Return the [X, Y] coordinate for the center point of the cell that contains the specified text.  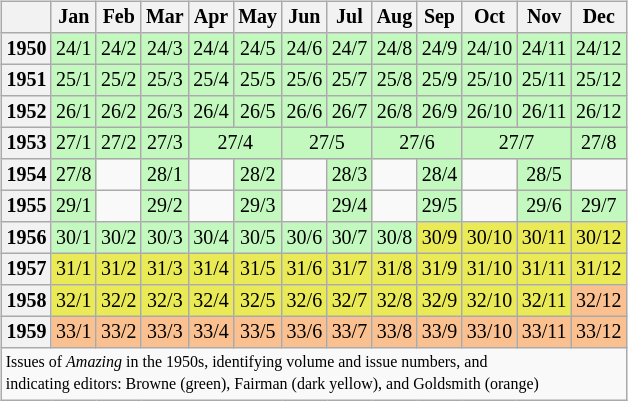
26/7 [350, 112]
25/3 [164, 80]
26/2 [118, 112]
1950 [26, 48]
25/2 [118, 80]
28/4 [440, 174]
1953 [26, 144]
31/3 [164, 268]
Mar [164, 18]
32/1 [74, 300]
27/2 [118, 144]
1958 [26, 300]
26/8 [394, 112]
29/7 [598, 206]
25/7 [350, 80]
30/7 [350, 238]
30/2 [118, 238]
30/6 [304, 238]
Aug [394, 18]
29/1 [74, 206]
32/6 [304, 300]
29/3 [258, 206]
1951 [26, 80]
27/3 [164, 144]
27/6 [417, 144]
24/4 [210, 48]
Oct [490, 18]
26/10 [490, 112]
27/7 [516, 144]
30/10 [490, 238]
32/7 [350, 300]
1955 [26, 206]
32/11 [544, 300]
27/1 [74, 144]
30/12 [598, 238]
33/5 [258, 332]
26/11 [544, 112]
30/11 [544, 238]
24/8 [394, 48]
31/8 [394, 268]
30/1 [74, 238]
28/2 [258, 174]
30/3 [164, 238]
29/5 [440, 206]
25/11 [544, 80]
27/5 [327, 144]
24/3 [164, 48]
25/5 [258, 80]
24/12 [598, 48]
26/4 [210, 112]
25/6 [304, 80]
32/8 [394, 300]
25/12 [598, 80]
25/1 [74, 80]
24/6 [304, 48]
33/9 [440, 332]
25/9 [440, 80]
31/9 [440, 268]
30/9 [440, 238]
24/9 [440, 48]
32/3 [164, 300]
Jan [74, 18]
33/1 [74, 332]
24/1 [74, 48]
32/10 [490, 300]
May [258, 18]
31/6 [304, 268]
24/7 [350, 48]
30/4 [210, 238]
33/3 [164, 332]
Jul [350, 18]
Dec [598, 18]
26/3 [164, 112]
31/4 [210, 268]
24/11 [544, 48]
33/11 [544, 332]
25/4 [210, 80]
33/4 [210, 332]
26/9 [440, 112]
33/6 [304, 332]
Jun [304, 18]
1957 [26, 268]
30/5 [258, 238]
31/7 [350, 268]
32/4 [210, 300]
33/10 [490, 332]
Feb [118, 18]
31/10 [490, 268]
26/1 [74, 112]
31/5 [258, 268]
25/8 [394, 80]
1956 [26, 238]
33/7 [350, 332]
33/12 [598, 332]
33/2 [118, 332]
Sep [440, 18]
27/4 [234, 144]
32/12 [598, 300]
32/2 [118, 300]
24/5 [258, 48]
28/5 [544, 174]
Apr [210, 18]
24/2 [118, 48]
24/10 [490, 48]
29/2 [164, 206]
32/5 [258, 300]
31/12 [598, 268]
26/6 [304, 112]
33/8 [394, 332]
26/5 [258, 112]
1952 [26, 112]
31/11 [544, 268]
25/10 [490, 80]
1954 [26, 174]
26/12 [598, 112]
1959 [26, 332]
28/3 [350, 174]
31/1 [74, 268]
32/9 [440, 300]
30/8 [394, 238]
28/1 [164, 174]
Nov [544, 18]
31/2 [118, 268]
29/6 [544, 206]
29/4 [350, 206]
